Extract the (x, y) coordinate from the center of the cell holding the provided text.  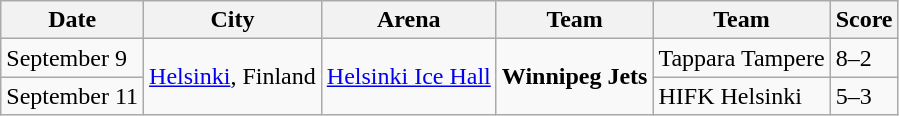
Helsinki Ice Hall (408, 77)
September 9 (72, 58)
Date (72, 20)
Tappara Tampere (742, 58)
Helsinki, Finland (233, 77)
8–2 (864, 58)
HIFK Helsinki (742, 96)
September 11 (72, 96)
City (233, 20)
Score (864, 20)
5–3 (864, 96)
Winnipeg Jets (574, 77)
Arena (408, 20)
